Search for the cell housing the specified text and yield its [X, Y] center coordinate. 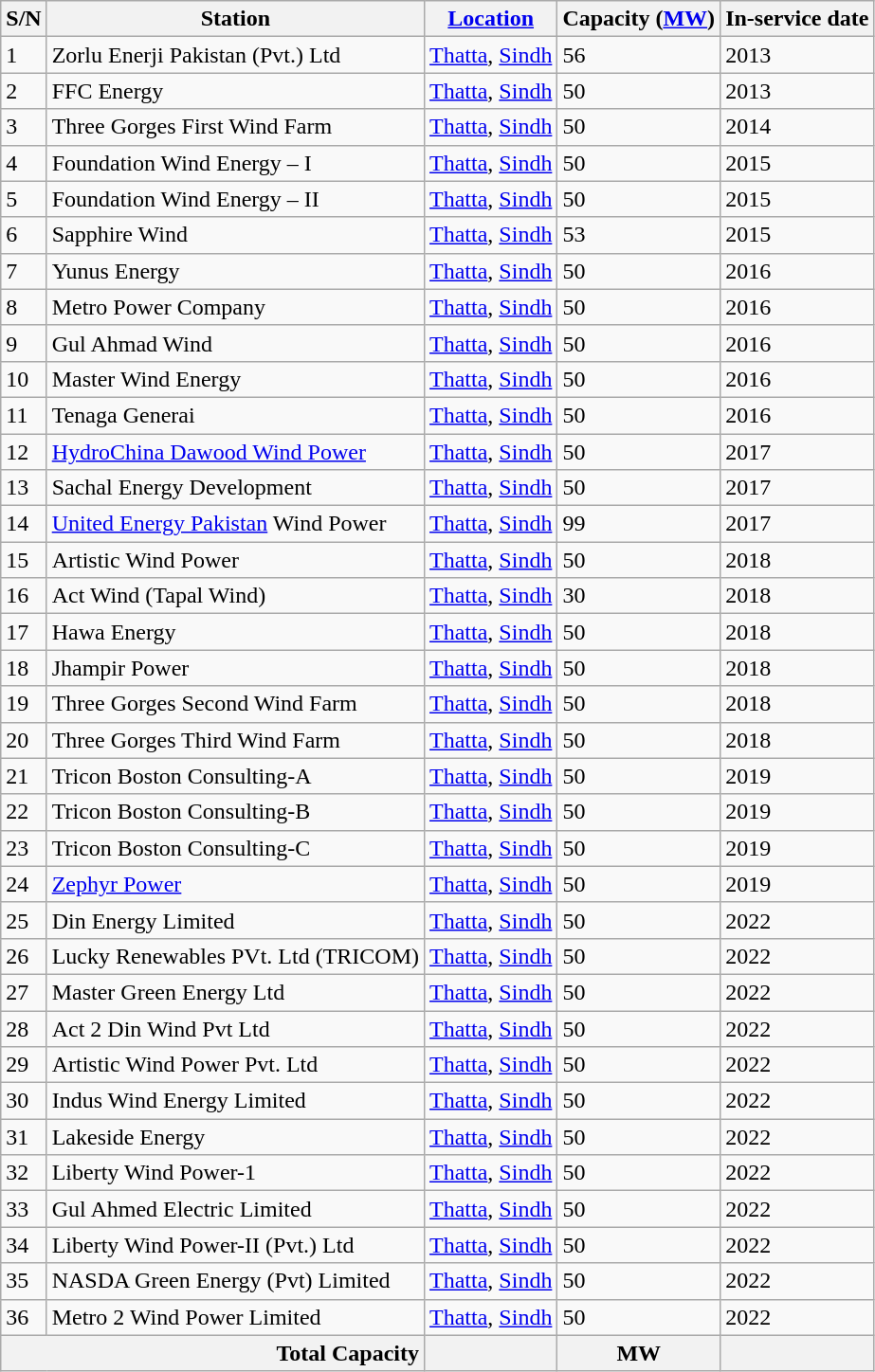
Yunus Energy [235, 271]
Tricon Boston Consulting-A [235, 776]
4 [24, 163]
23 [24, 848]
Capacity (MW) [639, 19]
In-service date [797, 19]
Din Energy Limited [235, 920]
18 [24, 668]
2 [24, 91]
Foundation Wind Energy – II [235, 199]
32 [24, 1173]
2014 [797, 127]
Location [491, 19]
Foundation Wind Energy – I [235, 163]
Three Gorges First Wind Farm [235, 127]
6 [24, 235]
36 [24, 1317]
26 [24, 956]
53 [639, 235]
Hawa Energy [235, 632]
NASDA Green Energy (Pvt) Limited [235, 1281]
Indus Wind Energy Limited [235, 1101]
12 [24, 452]
Master Green Energy Ltd [235, 992]
33 [24, 1209]
Master Wind Energy [235, 379]
Liberty Wind Power-II (Pvt.) Ltd [235, 1245]
20 [24, 740]
19 [24, 704]
Three Gorges Third Wind Farm [235, 740]
7 [24, 271]
29 [24, 1065]
56 [639, 55]
FFC Energy [235, 91]
99 [639, 524]
Total Capacity [212, 1353]
24 [24, 884]
15 [24, 560]
Gul Ahmed Electric Limited [235, 1209]
5 [24, 199]
Artistic Wind Power Pvt. Ltd [235, 1065]
Metro 2 Wind Power Limited [235, 1317]
Three Gorges Second Wind Farm [235, 704]
Liberty Wind Power-1 [235, 1173]
S/N [24, 19]
11 [24, 415]
14 [24, 524]
Metro Power Company [235, 307]
Zorlu Enerji Pakistan (Pvt.) Ltd [235, 55]
Jhampir Power [235, 668]
27 [24, 992]
HydroChina Dawood Wind Power [235, 452]
Sachal Energy Development [235, 488]
Tricon Boston Consulting-B [235, 812]
Lakeside Energy [235, 1137]
Zephyr Power [235, 884]
28 [24, 1028]
3 [24, 127]
22 [24, 812]
35 [24, 1281]
Tricon Boston Consulting-C [235, 848]
31 [24, 1137]
MW [639, 1353]
34 [24, 1245]
Tenaga Generai [235, 415]
United Energy Pakistan Wind Power [235, 524]
Station [235, 19]
Sapphire Wind [235, 235]
13 [24, 488]
25 [24, 920]
21 [24, 776]
8 [24, 307]
9 [24, 343]
Gul Ahmad Wind [235, 343]
16 [24, 596]
Lucky Renewables PVt. Ltd (TRICOM) [235, 956]
1 [24, 55]
Act 2 Din Wind Pvt Ltd [235, 1028]
10 [24, 379]
17 [24, 632]
Act Wind (Tapal Wind) [235, 596]
Artistic Wind Power [235, 560]
